From the cell containing the given text, extract its center point as [X, Y] coordinate. 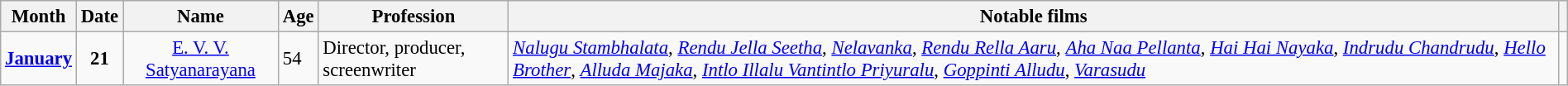
January [39, 60]
Director, producer, screenwriter [414, 60]
Month [39, 17]
Age [298, 17]
Date [99, 17]
Notable films [1034, 17]
54 [298, 60]
Profession [414, 17]
21 [99, 60]
E. V. V. Satyanarayana [201, 60]
Name [201, 17]
